Provide the (x, y) coordinate of the cell's center where the given text is located.  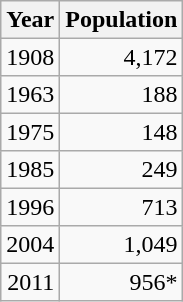
4,172 (122, 56)
1,049 (122, 244)
2004 (30, 244)
148 (122, 132)
Year (30, 20)
956* (122, 282)
2011 (30, 282)
249 (122, 170)
1975 (30, 132)
1985 (30, 170)
188 (122, 94)
1908 (30, 56)
Population (122, 20)
1996 (30, 206)
713 (122, 206)
1963 (30, 94)
